Return (x, y) of the center of cell containing provided text 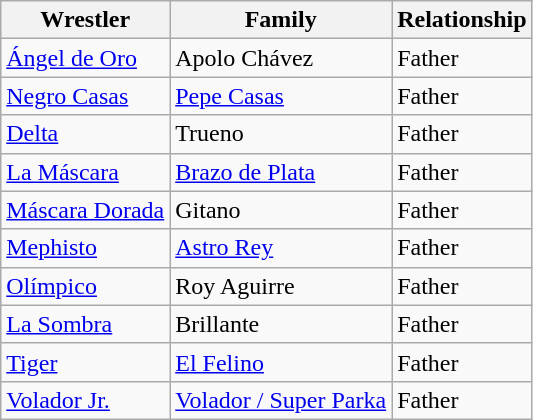
Negro Casas (86, 96)
Family (281, 20)
Wrestler (86, 20)
Mephisto (86, 248)
Roy Aguirre (281, 286)
Relationship (462, 20)
Volador Jr. (86, 400)
Apolo Chávez (281, 58)
La Máscara (86, 172)
Brillante (281, 324)
Olímpico (86, 286)
Pepe Casas (281, 96)
La Sombra (86, 324)
Ángel de Oro (86, 58)
Volador / Super Parka (281, 400)
Tiger (86, 362)
Delta (86, 134)
Máscara Dorada (86, 210)
El Felino (281, 362)
Gitano (281, 210)
Brazo de Plata (281, 172)
Trueno (281, 134)
Astro Rey (281, 248)
